Return the (X, Y) coordinate for the center point of the cell that contains the specified text.  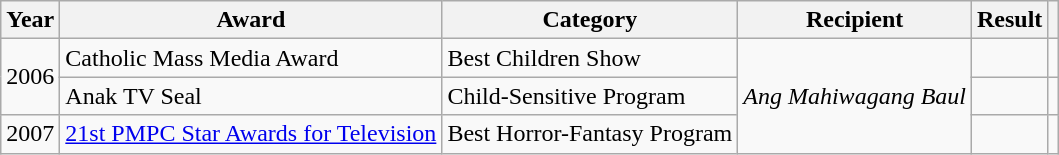
Category (590, 20)
Anak TV Seal (251, 96)
Award (251, 20)
2006 (30, 77)
Best Children Show (590, 58)
Recipient (855, 20)
Result (1009, 20)
2007 (30, 134)
21st PMPC Star Awards for Television (251, 134)
Ang Mahiwagang Baul (855, 96)
Best Horror-Fantasy Program (590, 134)
Child-Sensitive Program (590, 96)
Year (30, 20)
Catholic Mass Media Award (251, 58)
